Output the (x, y) coordinate of the center of the cell containing the given text.  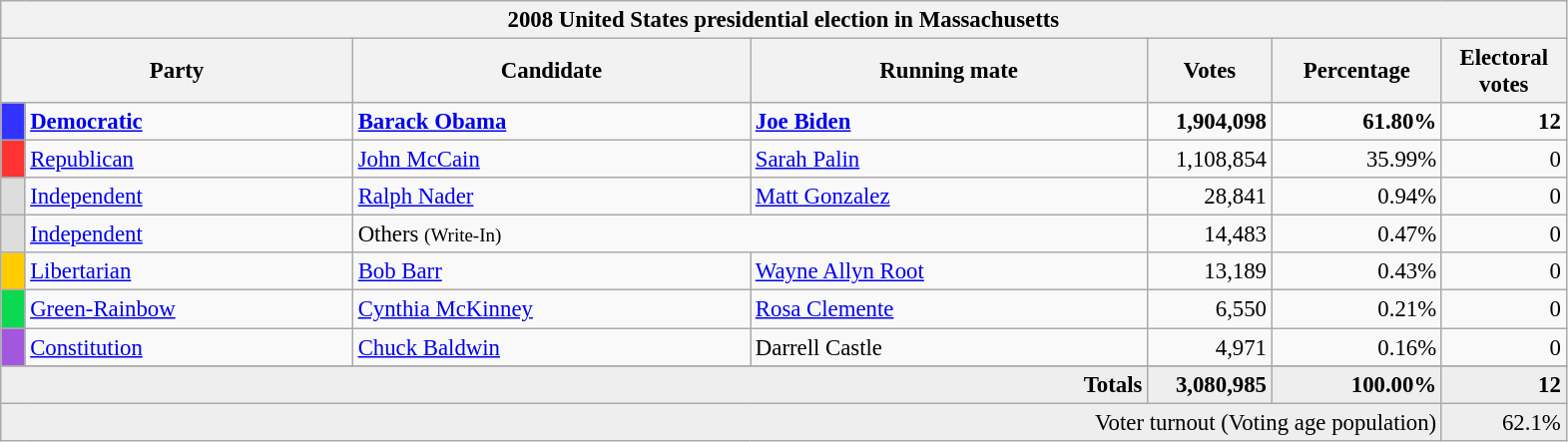
Percentage (1356, 72)
0.47% (1356, 234)
61.80% (1356, 122)
Darrell Castle (949, 347)
Candidate (551, 72)
Republican (189, 160)
Barack Obama (551, 122)
1,108,854 (1210, 160)
Votes (1210, 72)
Totals (575, 384)
Sarah Palin (949, 160)
Others (Write-In) (750, 234)
0.21% (1356, 309)
Cynthia McKinney (551, 309)
0.16% (1356, 347)
Electoral votes (1503, 72)
35.99% (1356, 160)
3,080,985 (1210, 384)
Running mate (949, 72)
Ralph Nader (551, 197)
Joe Biden (949, 122)
100.00% (1356, 384)
Green-Rainbow (189, 309)
Rosa Clemente (949, 309)
62.1% (1503, 422)
28,841 (1210, 197)
14,483 (1210, 234)
John McCain (551, 160)
Matt Gonzalez (949, 197)
Wayne Allyn Root (949, 272)
Party (178, 72)
0.94% (1356, 197)
Libertarian (189, 272)
Chuck Baldwin (551, 347)
Bob Barr (551, 272)
2008 United States presidential election in Massachusetts (784, 20)
1,904,098 (1210, 122)
6,550 (1210, 309)
Constitution (189, 347)
Voter turnout (Voting age population) (722, 422)
4,971 (1210, 347)
13,189 (1210, 272)
Democratic (189, 122)
0.43% (1356, 272)
